Output the [X, Y] coordinate of the center of the cell containing the given text.  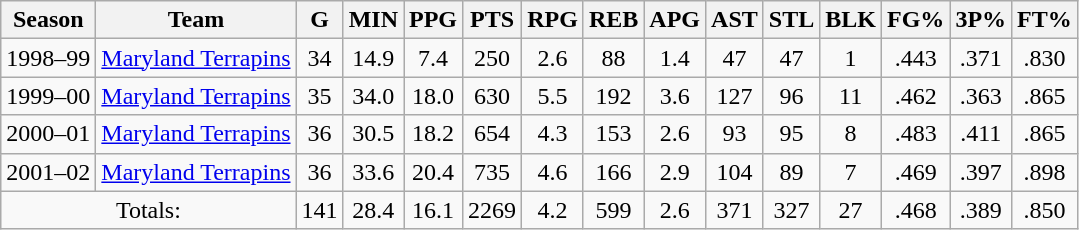
Totals: [148, 210]
18.0 [434, 96]
1 [851, 58]
34.0 [373, 96]
30.5 [373, 134]
2001–02 [48, 172]
G [320, 20]
104 [735, 172]
11 [851, 96]
Season [48, 20]
28.4 [373, 210]
14.9 [373, 58]
599 [613, 210]
2.9 [675, 172]
.371 [981, 58]
2269 [492, 210]
.850 [1045, 210]
735 [492, 172]
PPG [434, 20]
16.1 [434, 210]
Team [196, 20]
.397 [981, 172]
96 [791, 96]
REB [613, 20]
3.6 [675, 96]
.469 [915, 172]
35 [320, 96]
AST [735, 20]
4.2 [553, 210]
FT% [1045, 20]
27 [851, 210]
89 [791, 172]
.898 [1045, 172]
APG [675, 20]
18.2 [434, 134]
7.4 [434, 58]
1999–00 [48, 96]
141 [320, 210]
34 [320, 58]
95 [791, 134]
33.6 [373, 172]
.468 [915, 210]
FG% [915, 20]
3P% [981, 20]
20.4 [434, 172]
.443 [915, 58]
STL [791, 20]
327 [791, 210]
93 [735, 134]
88 [613, 58]
MIN [373, 20]
2000–01 [48, 134]
.483 [915, 134]
1998–99 [48, 58]
7 [851, 172]
630 [492, 96]
250 [492, 58]
166 [613, 172]
.462 [915, 96]
RPG [553, 20]
153 [613, 134]
PTS [492, 20]
371 [735, 210]
.389 [981, 210]
5.5 [553, 96]
8 [851, 134]
654 [492, 134]
.411 [981, 134]
1.4 [675, 58]
BLK [851, 20]
4.3 [553, 134]
192 [613, 96]
.830 [1045, 58]
127 [735, 96]
4.6 [553, 172]
.363 [981, 96]
